Identify which cell holds the provided text, then report its [X, Y] central coordinate. 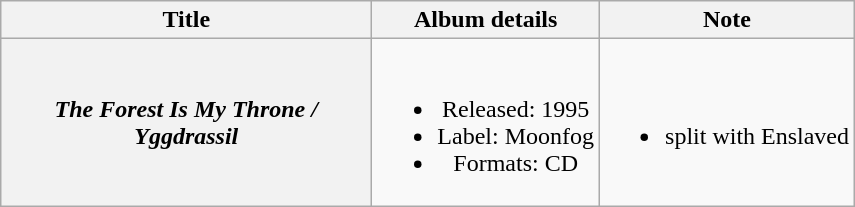
Note [728, 20]
Title [186, 20]
The Forest Is My Throne / Yggdrassil [186, 122]
split with Enslaved [728, 122]
Album details [486, 20]
Released: 1995Label: MoonfogFormats: CD [486, 122]
